Return (x, y) of the center of cell containing provided text 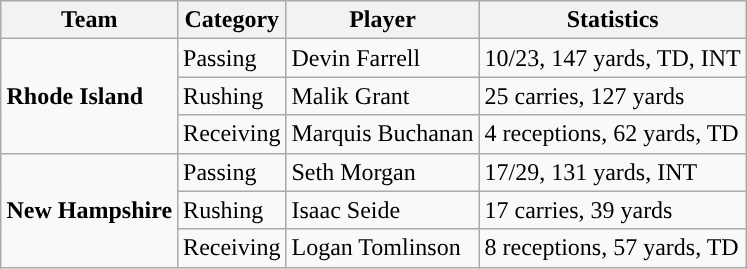
10/23, 147 yards, TD, INT (612, 58)
Seth Morgan (382, 172)
17/29, 131 yards, INT (612, 172)
4 receptions, 62 yards, TD (612, 134)
17 carries, 39 yards (612, 210)
Isaac Seide (382, 210)
Rhode Island (90, 96)
Statistics (612, 20)
Malik Grant (382, 96)
8 receptions, 57 yards, TD (612, 248)
New Hampshire (90, 210)
Team (90, 20)
Player (382, 20)
25 carries, 127 yards (612, 96)
Marquis Buchanan (382, 134)
Category (232, 20)
Logan Tomlinson (382, 248)
Devin Farrell (382, 58)
